Output the [X, Y] coordinate of the center of the cell containing the given text.  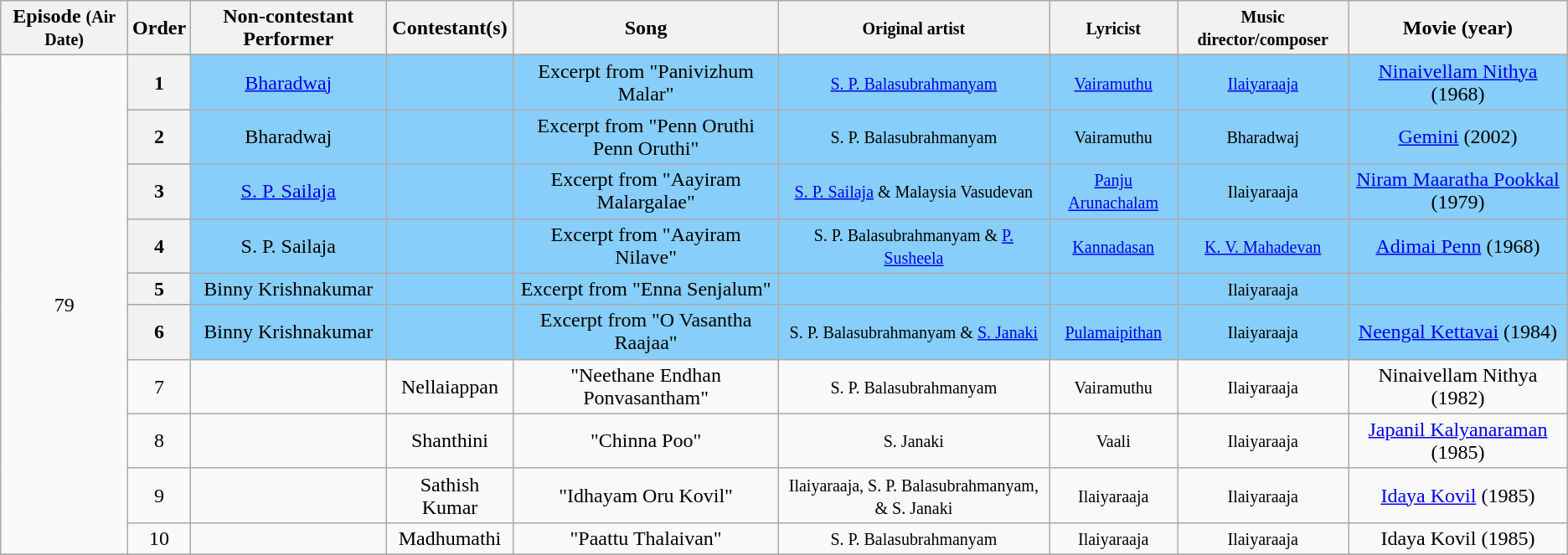
Ilaiyaraaja, S. P. Balasubrahmanyam, & S. Janaki [913, 496]
Music director/composer [1263, 28]
Japanil Kalyanaraman (1985) [1458, 440]
Excerpt from "Panivizhum Malar" [646, 82]
Kannadasan [1114, 246]
10 [159, 538]
5 [159, 289]
Pulamaipithan [1114, 331]
Shanthini [450, 440]
Niram Maaratha Pookkal (1979) [1458, 191]
Vaali [1114, 440]
2 [159, 137]
Episode (Air Date) [64, 28]
K. V. Mahadevan [1263, 246]
Nellaiappan [450, 387]
Sathish Kumar [450, 496]
Excerpt from "O Vasantha Raajaa" [646, 331]
Neengal Kettavai (1984) [1458, 331]
Ninaivellam Nithya (1982) [1458, 387]
79 [64, 305]
Ninaivellam Nithya (1968) [1458, 82]
Original artist [913, 28]
S. P. Balasubrahmanyam & S. Janaki [913, 331]
"Neethane Endhan Ponvasantham" [646, 387]
"Chinna Poo" [646, 440]
S. Janaki [913, 440]
Non-contestant Performer [288, 28]
Excerpt from "Aayiram Nilave" [646, 246]
9 [159, 496]
7 [159, 387]
Contestant(s) [450, 28]
S. P. Sailaja & Malaysia Vasudevan [913, 191]
Gemini (2002) [1458, 137]
Song [646, 28]
6 [159, 331]
4 [159, 246]
3 [159, 191]
Panju Arunachalam [1114, 191]
Madhumathi [450, 538]
Lyricist [1114, 28]
"Idhayam Oru Kovil" [646, 496]
"Paattu Thalaivan" [646, 538]
1 [159, 82]
Excerpt from "Aayiram Malargalae" [646, 191]
Adimai Penn (1968) [1458, 246]
Excerpt from "Enna Senjalum" [646, 289]
S. P. Balasubrahmanyam & P. Susheela [913, 246]
Order [159, 28]
Excerpt from "Penn Oruthi Penn Oruthi" [646, 137]
8 [159, 440]
Movie (year) [1458, 28]
